Locate the cell with the specified text and output its (X, Y) center coordinate. 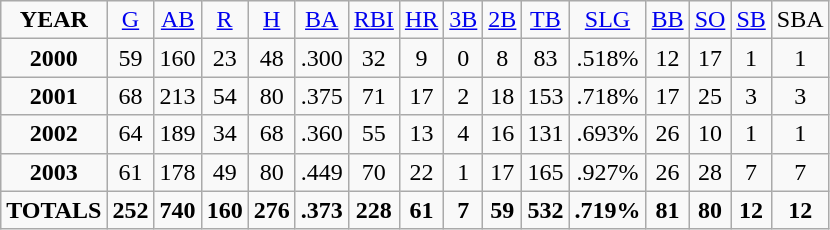
HR (421, 20)
SO (710, 20)
3B (464, 20)
228 (374, 210)
.360 (322, 134)
2B (502, 20)
32 (374, 58)
165 (546, 172)
10 (710, 134)
13 (421, 134)
64 (130, 134)
H (272, 20)
189 (178, 134)
252 (130, 210)
54 (224, 96)
213 (178, 96)
.518% (608, 58)
.300 (322, 58)
276 (272, 210)
22 (421, 172)
BB (668, 20)
TB (546, 20)
153 (546, 96)
2001 (54, 96)
49 (224, 172)
4 (464, 134)
740 (178, 210)
2000 (54, 58)
178 (178, 172)
.375 (322, 96)
131 (546, 134)
2003 (54, 172)
.927% (608, 172)
.693% (608, 134)
532 (546, 210)
R (224, 20)
9 (421, 58)
55 (374, 134)
AB (178, 20)
71 (374, 96)
48 (272, 58)
.449 (322, 172)
.373 (322, 210)
.718% (608, 96)
81 (668, 210)
SLG (608, 20)
18 (502, 96)
28 (710, 172)
70 (374, 172)
YEAR (54, 20)
83 (546, 58)
G (130, 20)
0 (464, 58)
34 (224, 134)
SBA (800, 20)
2 (464, 96)
25 (710, 96)
16 (502, 134)
8 (502, 58)
23 (224, 58)
RBI (374, 20)
TOTALS (54, 210)
SB (751, 20)
.719% (608, 210)
2002 (54, 134)
BA (322, 20)
